Identify which cell holds the provided text, then report its (X, Y) central coordinate. 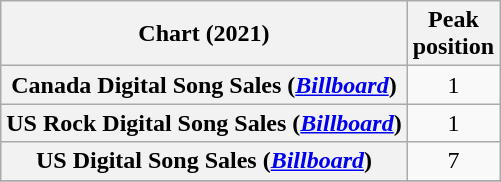
US Rock Digital Song Sales (Billboard) (204, 123)
7 (453, 161)
US Digital Song Sales (Billboard) (204, 161)
Peak position (453, 34)
Chart (2021) (204, 34)
Canada Digital Song Sales (Billboard) (204, 85)
